Locate the cell with the specified text and output its [x, y] center coordinate. 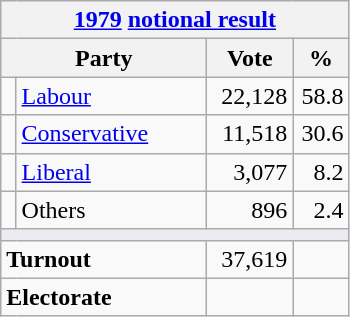
1979 notional result [175, 20]
Party [104, 58]
Conservative [112, 134]
22,128 [250, 96]
37,619 [250, 259]
% [321, 58]
8.2 [321, 172]
Others [112, 210]
Vote [250, 58]
11,518 [250, 134]
896 [250, 210]
Electorate [104, 297]
Turnout [104, 259]
Liberal [112, 172]
3,077 [250, 172]
58.8 [321, 96]
Labour [112, 96]
30.6 [321, 134]
2.4 [321, 210]
